From the cell containing the given text, extract its center point as (x, y) coordinate. 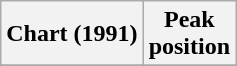
Peakposition (189, 34)
Chart (1991) (72, 34)
